Return the (x, y) coordinate for the center point of the cell that contains the specified text.  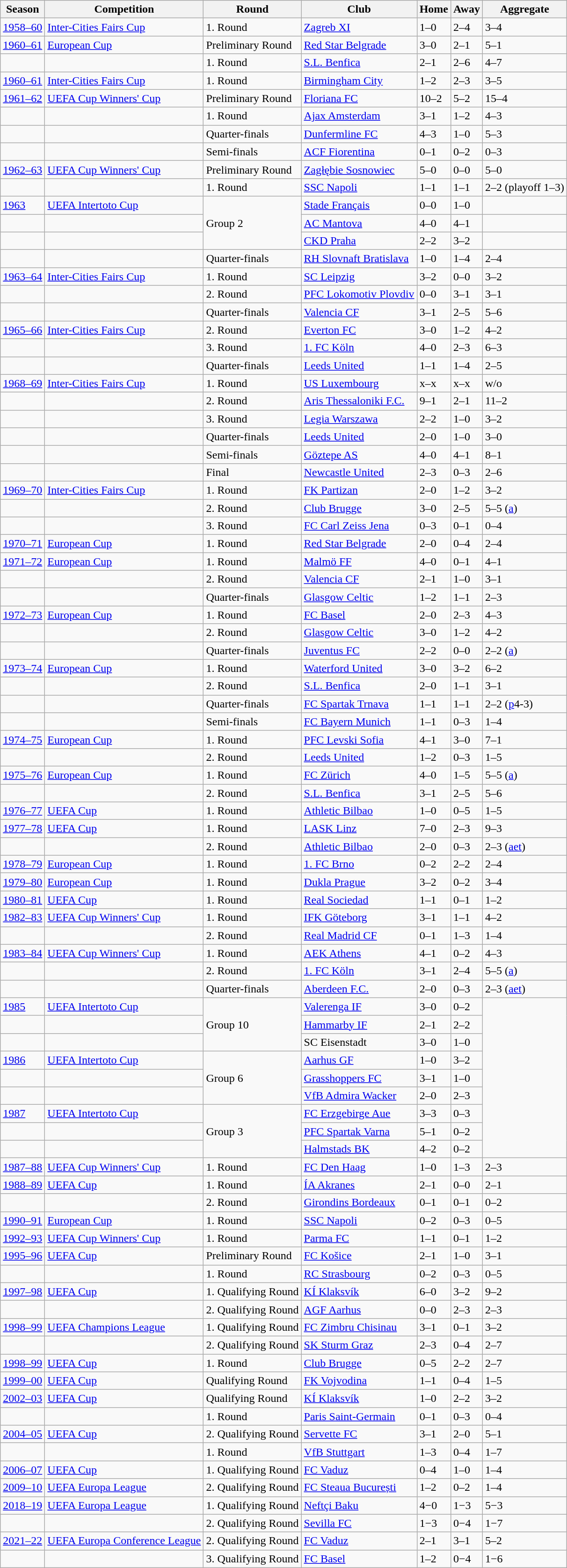
8–1 (524, 454)
1988–89 (22, 1185)
1968–69 (22, 383)
Neftçi Baku (359, 1505)
1978–79 (22, 864)
FC Bayern Munich (359, 722)
1969–70 (22, 490)
Real Sociedad (359, 900)
Göztepe AS (359, 454)
6–2 (524, 668)
1983–84 (22, 953)
1. FC Brno (359, 864)
Aris Thessaloniki F.C. (359, 401)
2–2 (playoff 1–3) (524, 187)
Birmingham City (359, 80)
Home (434, 9)
VfB Stuttgart (359, 1452)
Club (359, 9)
FC Zimbru Chisinau (359, 1327)
UEFA Europa Conference League (124, 1541)
Everton FC (359, 330)
SC Eisenstadt (359, 1042)
FC Steaua București (359, 1488)
1985 (22, 1006)
FC Carl Zeiss Jena (359, 526)
11–2 (524, 401)
1965–66 (22, 330)
LASK Linz (359, 829)
ACF Fiorentina (359, 152)
Legia Warszawa (359, 419)
US Luxembourg (359, 383)
3–5 (524, 80)
Real Madrid CF (359, 935)
15–4 (524, 98)
Hammarby IF (359, 1024)
ÍA Akranes (359, 1185)
PFC Lokomotiv Plovdiv (359, 294)
9–1 (434, 401)
AEK Athens (359, 953)
2004–05 (22, 1434)
6–0 (434, 1291)
1979–80 (22, 882)
Halmstads BK (359, 1149)
AGF Aarhus (359, 1309)
Newcastle United (359, 472)
1974–75 (22, 739)
1992–93 (22, 1238)
PFC Spartak Varna (359, 1131)
5−3 (524, 1505)
Floriana FC (359, 98)
1962–63 (22, 169)
w/o (524, 383)
1970–71 (22, 544)
FC Den Haag (359, 1167)
FC Košice (359, 1256)
Group 2 (253, 223)
1986 (22, 1060)
2021–22 (22, 1541)
2–2 (p4-3) (524, 704)
Parma FC (359, 1238)
1972–73 (22, 615)
1961–62 (22, 98)
3–3 (434, 1114)
2002–03 (22, 1399)
Dunfermline FC (359, 134)
Aberdeen F.C. (359, 989)
Round (253, 9)
2–2 (a) (524, 650)
1976–77 (22, 811)
6–3 (524, 348)
FK Partizan (359, 490)
1963 (22, 205)
1995–96 (22, 1256)
1987–88 (22, 1167)
1977–78 (22, 829)
Paris Saint-Germain (359, 1416)
1987 (22, 1114)
RH Slovnaft Bratislava (359, 259)
1−6 (524, 1559)
5–3 (524, 134)
Away (467, 9)
FC Erzgebirge Aue (359, 1114)
1999–00 (22, 1381)
Zagłębie Sosnowiec (359, 169)
Aarhus GF (359, 1060)
RC Strasbourg (359, 1274)
9–3 (524, 829)
7–0 (434, 829)
Group 6 (253, 1078)
10–2 (434, 98)
UEFA Champions League (124, 1327)
Zagreb XI (359, 27)
2018–19 (22, 1505)
4–7 (524, 63)
7–1 (524, 739)
VfB Admira Wacker (359, 1096)
Grasshoppers FC (359, 1078)
FC Zürich (359, 775)
4−0 (434, 1505)
1975–76 (22, 775)
1997–98 (22, 1291)
Season (22, 9)
1973–74 (22, 668)
IFK Göteborg (359, 918)
Group 3 (253, 1131)
Girondins Bordeaux (359, 1203)
1958–60 (22, 27)
Waterford United (359, 668)
Ajax Amsterdam (359, 116)
1−7 (524, 1523)
Dukla Prague (359, 882)
1982–83 (22, 918)
AC Mantova (359, 223)
2009–10 (22, 1488)
SK Sturm Graz (359, 1345)
Malmö FF (359, 562)
1963–64 (22, 277)
Group 10 (253, 1024)
CKD Praha (359, 241)
Sevilla FC (359, 1523)
1990–91 (22, 1220)
Stade Français (359, 205)
9–2 (524, 1291)
1980–81 (22, 900)
1–7 (524, 1452)
Valerenga IF (359, 1006)
Juventus FC (359, 650)
FC Spartak Trnava (359, 704)
SC Leipzig (359, 277)
Servette FC (359, 1434)
FK Vojvodina (359, 1381)
Final (253, 472)
Aggregate (524, 9)
PFC Levski Sofia (359, 739)
2006–07 (22, 1470)
3. Qualifying Round (253, 1559)
1971–72 (22, 562)
Competition (124, 9)
